Capture the cell that displays the provided text and extract its (X, Y) central coordinate. 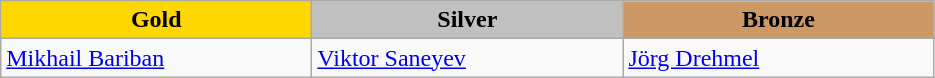
Gold (156, 20)
Bronze (778, 20)
Viktor Saneyev (468, 58)
Mikhail Bariban (156, 58)
Silver (468, 20)
Jörg Drehmel (778, 58)
